Locate the cell with the specified text and output its [x, y] center coordinate. 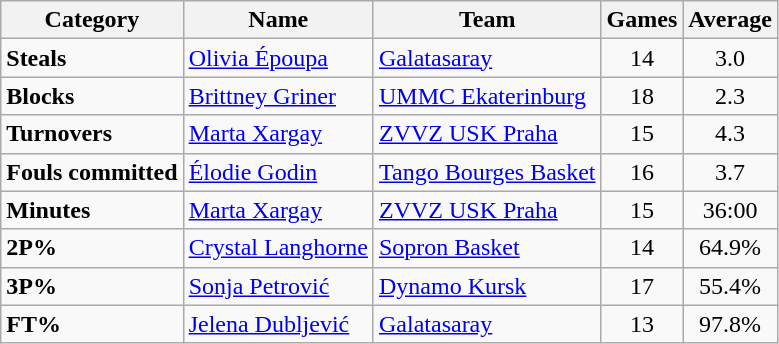
Blocks [92, 96]
Games [642, 20]
Minutes [92, 210]
UMMC Ekaterinburg [487, 96]
Jelena Dubljević [278, 324]
Dynamo Kursk [487, 286]
36:00 [730, 210]
Élodie Godin [278, 172]
Steals [92, 58]
2.3 [730, 96]
4.3 [730, 134]
Brittney Griner [278, 96]
18 [642, 96]
Team [487, 20]
3P% [92, 286]
Name [278, 20]
FT% [92, 324]
Fouls committed [92, 172]
Average [730, 20]
Turnovers [92, 134]
2P% [92, 248]
Sopron Basket [487, 248]
Crystal Langhorne [278, 248]
Category [92, 20]
55.4% [730, 286]
97.8% [730, 324]
16 [642, 172]
64.9% [730, 248]
3.7 [730, 172]
Sonja Petrović [278, 286]
13 [642, 324]
3.0 [730, 58]
17 [642, 286]
Tango Bourges Basket [487, 172]
Olivia Époupa [278, 58]
